Return (X, Y) of the center of cell containing provided text 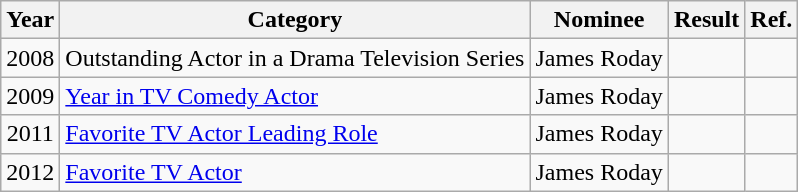
2011 (30, 134)
Year (30, 20)
2009 (30, 96)
Outstanding Actor in a Drama Television Series (295, 58)
Ref. (772, 20)
Category (295, 20)
Nominee (599, 20)
2008 (30, 58)
Favorite TV Actor (295, 172)
2012 (30, 172)
Year in TV Comedy Actor (295, 96)
Favorite TV Actor Leading Role (295, 134)
Result (706, 20)
